Scan for the cell matching the given text and deliver its [X, Y] coordinate at center. 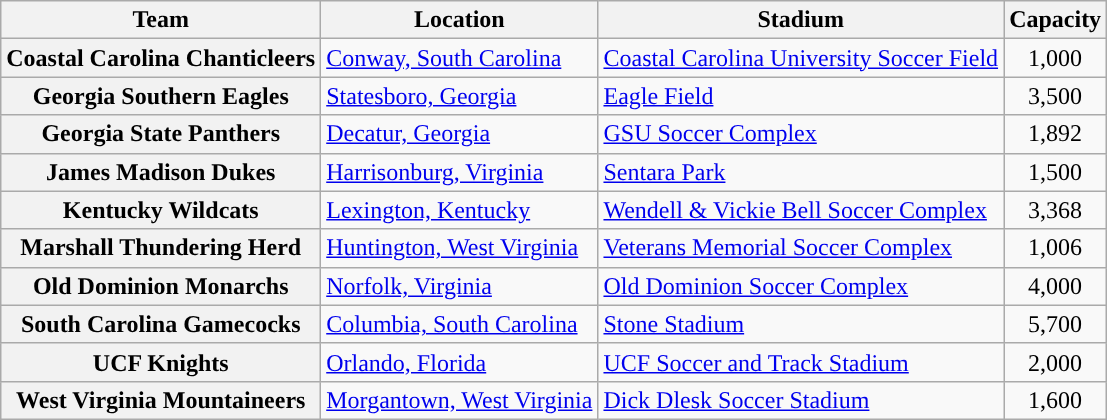
Team [161, 20]
3,500 [1056, 96]
Morgantown, West Virginia [460, 400]
Eagle Field [801, 96]
Location [460, 20]
3,368 [1056, 210]
Old Dominion Soccer Complex [801, 286]
South Carolina Gamecocks [161, 324]
Georgia Southern Eagles [161, 96]
UCF Knights [161, 362]
Norfolk, Virginia [460, 286]
1,500 [1056, 172]
Huntington, West Virginia [460, 248]
Marshall Thundering Herd [161, 248]
Sentara Park [801, 172]
5,700 [1056, 324]
2,000 [1056, 362]
Lexington, Kentucky [460, 210]
Columbia, South Carolina [460, 324]
Orlando, Florida [460, 362]
Coastal Carolina Chanticleers [161, 58]
Capacity [1056, 20]
Wendell & Vickie Bell Soccer Complex [801, 210]
Georgia State Panthers [161, 134]
West Virginia Mountaineers [161, 400]
UCF Soccer and Track Stadium [801, 362]
James Madison Dukes [161, 172]
Coastal Carolina University Soccer Field [801, 58]
Old Dominion Monarchs [161, 286]
Veterans Memorial Soccer Complex [801, 248]
Stone Stadium [801, 324]
Stadium [801, 20]
1,000 [1056, 58]
4,000 [1056, 286]
Decatur, Georgia [460, 134]
GSU Soccer Complex [801, 134]
1,600 [1056, 400]
1,006 [1056, 248]
Conway, South Carolina [460, 58]
Kentucky Wildcats [161, 210]
1,892 [1056, 134]
Harrisonburg, Virginia [460, 172]
Statesboro, Georgia [460, 96]
Dick Dlesk Soccer Stadium [801, 400]
